Provide the [X, Y] coordinate of the cell's center where the given text is located.  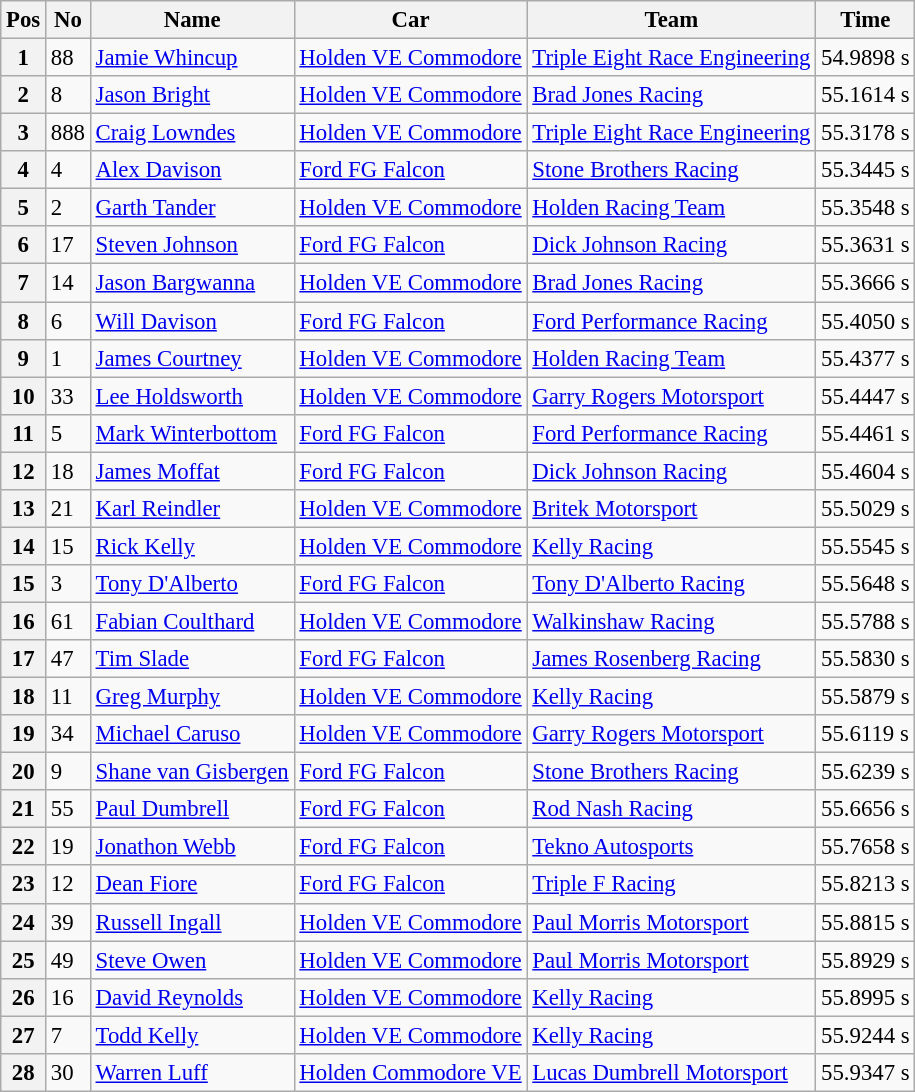
55.4050 s [866, 321]
30 [68, 1073]
33 [68, 396]
Car [410, 20]
39 [68, 922]
55.5648 s [866, 584]
Dean Fiore [192, 885]
55 [68, 809]
55.9244 s [866, 1035]
Pos [24, 20]
26 [24, 997]
Holden Commodore VE [410, 1073]
55.5545 s [866, 546]
55.3178 s [866, 133]
55.4604 s [866, 471]
Lucas Dumbrell Motorsport [672, 1073]
55.1614 s [866, 95]
Alex Davison [192, 170]
Tony D'Alberto Racing [672, 584]
Jonathon Webb [192, 847]
Michael Caruso [192, 734]
Fabian Coulthard [192, 621]
55.6119 s [866, 734]
Tony D'Alberto [192, 584]
Craig Lowndes [192, 133]
55.9347 s [866, 1073]
Warren Luff [192, 1073]
88 [68, 58]
Team [672, 20]
Todd Kelly [192, 1035]
Rick Kelly [192, 546]
61 [68, 621]
55.4461 s [866, 433]
Steve Owen [192, 960]
55.6239 s [866, 772]
10 [24, 396]
24 [24, 922]
20 [24, 772]
34 [68, 734]
55.3631 s [866, 245]
Name [192, 20]
55.3666 s [866, 283]
No [68, 20]
Paul Dumbrell [192, 809]
Karl Reindler [192, 509]
55.5879 s [866, 697]
Russell Ingall [192, 922]
55.4377 s [866, 358]
David Reynolds [192, 997]
Rod Nash Racing [672, 809]
Greg Murphy [192, 697]
Britek Motorsport [672, 509]
55.5788 s [866, 621]
Garth Tander [192, 208]
47 [68, 659]
27 [24, 1035]
James Courtney [192, 358]
Walkinshaw Racing [672, 621]
55.8815 s [866, 922]
55.3445 s [866, 170]
Lee Holdsworth [192, 396]
28 [24, 1073]
22 [24, 847]
Mark Winterbottom [192, 433]
James Moffat [192, 471]
55.6656 s [866, 809]
55.7658 s [866, 847]
49 [68, 960]
Shane van Gisbergen [192, 772]
Will Davison [192, 321]
55.4447 s [866, 396]
Tekno Autosports [672, 847]
13 [24, 509]
23 [24, 885]
55.8995 s [866, 997]
25 [24, 960]
Tim Slade [192, 659]
Jamie Whincup [192, 58]
Jason Bright [192, 95]
55.5830 s [866, 659]
Jason Bargwanna [192, 283]
55.8929 s [866, 960]
James Rosenberg Racing [672, 659]
Triple F Racing [672, 885]
55.3548 s [866, 208]
Time [866, 20]
888 [68, 133]
55.8213 s [866, 885]
55.5029 s [866, 509]
54.9898 s [866, 58]
Steven Johnson [192, 245]
